For the text-containing cell, return its midpoint in (x, y) coordinate format. 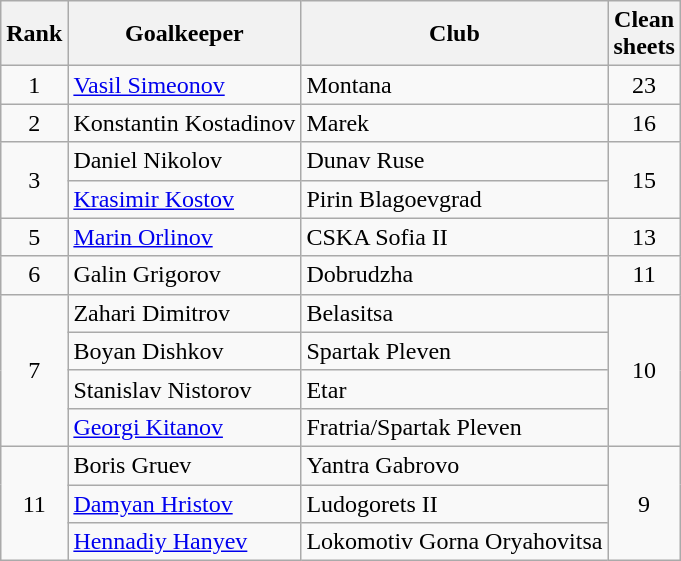
Hennadiy Hanyev (184, 542)
5 (34, 237)
Galin Grigorov (184, 275)
Pirin Blagoevgrad (454, 199)
Lokomotiv Gorna Oryahovitsa (454, 542)
10 (644, 370)
Marek (454, 123)
Dobrudzha (454, 275)
Goalkeeper (184, 34)
9 (644, 503)
Krasimir Kostov (184, 199)
Ludogorets II (454, 503)
Dunav Ruse (454, 161)
7 (34, 370)
CSKA Sofia II (454, 237)
Belasitsa (454, 313)
Club (454, 34)
6 (34, 275)
Montana (454, 85)
Marin Orlinov (184, 237)
Zahari Dimitrov (184, 313)
Boyan Dishkov (184, 351)
1 (34, 85)
2 (34, 123)
Yantra Gabrovo (454, 465)
Spartak Pleven (454, 351)
Stanislav Nistorov (184, 389)
15 (644, 180)
Daniel Nikolov (184, 161)
Rank (34, 34)
16 (644, 123)
Damyan Hristov (184, 503)
3 (34, 180)
Fratria/Spartak Pleven (454, 427)
Cleansheets (644, 34)
13 (644, 237)
Georgi Kitanov (184, 427)
Konstantin Kostadinov (184, 123)
Boris Gruev (184, 465)
23 (644, 85)
Etar (454, 389)
Vasil Simeonov (184, 85)
